Locate the cell with the specified text and output its [X, Y] center coordinate. 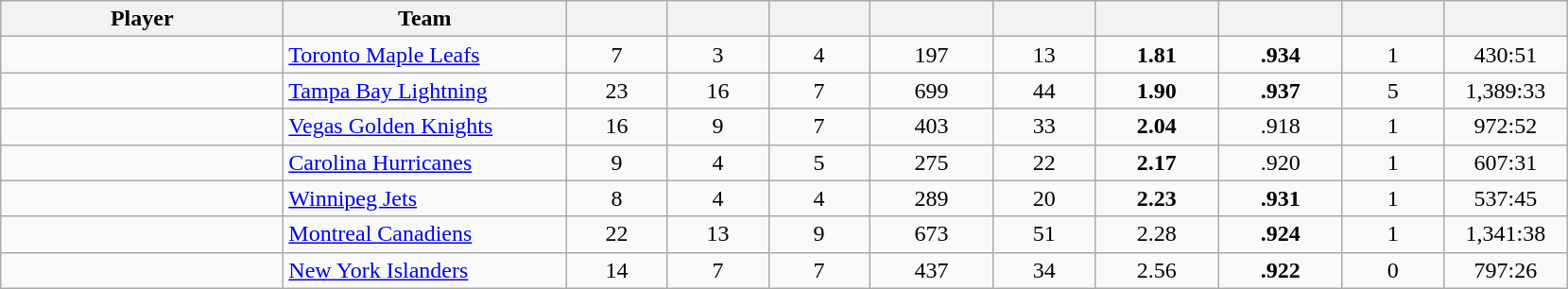
14 [616, 270]
8 [616, 198]
33 [1043, 127]
3 [718, 55]
972:52 [1505, 127]
20 [1043, 198]
.924 [1280, 234]
.934 [1280, 55]
797:26 [1505, 270]
51 [1043, 234]
.918 [1280, 127]
Montreal Canadiens [425, 234]
1.90 [1157, 91]
34 [1043, 270]
.931 [1280, 198]
Tampa Bay Lightning [425, 91]
New York Islanders [425, 270]
2.17 [1157, 162]
673 [932, 234]
23 [616, 91]
2.23 [1157, 198]
699 [932, 91]
.920 [1280, 162]
.937 [1280, 91]
2.28 [1157, 234]
607:31 [1505, 162]
1.81 [1157, 55]
275 [932, 162]
Toronto Maple Leafs [425, 55]
1,341:38 [1505, 234]
44 [1043, 91]
Team [425, 19]
430:51 [1505, 55]
403 [932, 127]
Player [142, 19]
2.56 [1157, 270]
197 [932, 55]
537:45 [1505, 198]
Carolina Hurricanes [425, 162]
Vegas Golden Knights [425, 127]
.922 [1280, 270]
0 [1393, 270]
Winnipeg Jets [425, 198]
1,389:33 [1505, 91]
2.04 [1157, 127]
437 [932, 270]
289 [932, 198]
